Output the [X, Y] coordinate of the center of the cell containing the given text.  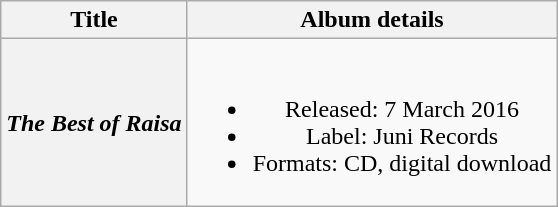
The Best of Raisa [94, 122]
Album details [372, 20]
Released: 7 March 2016Label: Juni RecordsFormats: CD, digital download [372, 122]
Title [94, 20]
